Determine the (X, Y) coordinate at the center of the cell enclosing the given text.  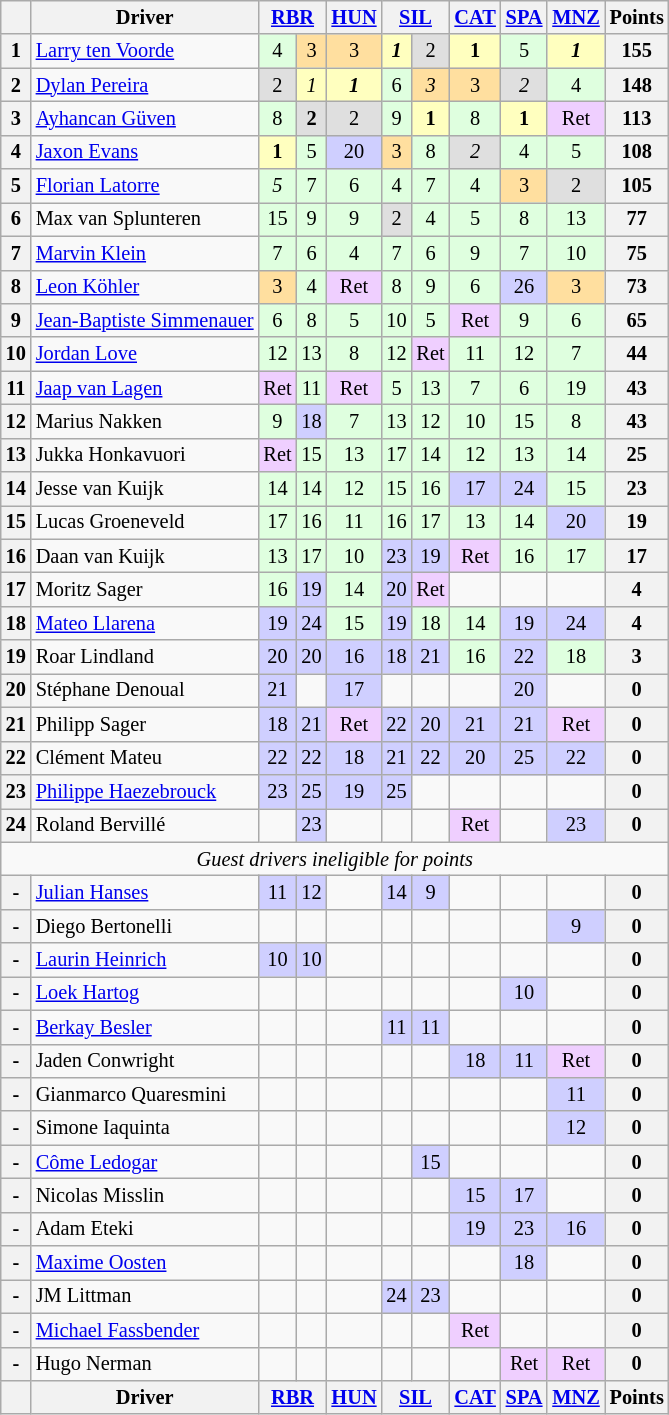
Marius Nakken (145, 421)
Adam Eteki (145, 1229)
Marvin Klein (145, 253)
Jaap van Lagen (145, 388)
Jesse van Kuijk (145, 489)
Stéphane Denoual (145, 690)
Berkay Besler (145, 1027)
Ayhancan Güven (145, 118)
Roland Bervillé (145, 825)
Maxime Oosten (145, 1263)
105 (637, 186)
Dylan Pereira (145, 85)
JM Littman (145, 1296)
Julian Hanses (145, 892)
Jordan Love (145, 354)
148 (637, 85)
Jukka Honkavuori (145, 455)
Diego Bertonelli (145, 926)
Côme Ledogar (145, 1162)
Loek Hartog (145, 993)
75 (637, 253)
Hugo Nerman (145, 1364)
Leon Köhler (145, 287)
44 (637, 354)
Jaden Conwright (145, 1061)
Clément Mateu (145, 758)
73 (637, 287)
Jaxon Evans (145, 152)
Daan van Kuijk (145, 556)
113 (637, 118)
Max van Splunteren (145, 219)
Philipp Sager (145, 724)
Laurin Heinrich (145, 960)
108 (637, 152)
Nicolas Misslin (145, 1195)
Michael Fassbender (145, 1330)
Simone Iaquinta (145, 1128)
Roar Lindland (145, 657)
Moritz Sager (145, 589)
Larry ten Voorde (145, 51)
65 (637, 320)
Philippe Haezebrouck (145, 791)
Jean-Baptiste Simmenauer (145, 320)
Gianmarco Quaresmini (145, 1094)
Mateo Llarena (145, 623)
Guest drivers ineligible for points (335, 859)
155 (637, 51)
Lucas Groeneveld (145, 522)
77 (637, 219)
26 (524, 287)
Florian Latorre (145, 186)
